Find where the given text appears and provide that cell's center as [x, y] coordinate. 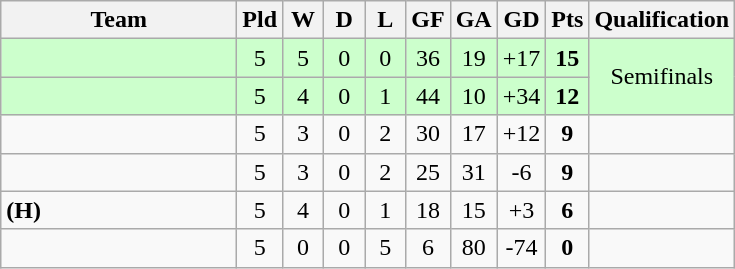
+34 [522, 96]
+17 [522, 58]
GD [522, 20]
GF [428, 20]
44 [428, 96]
12 [568, 96]
(H) [119, 210]
+3 [522, 210]
10 [474, 96]
25 [428, 172]
Team [119, 20]
+12 [522, 134]
-74 [522, 248]
31 [474, 172]
18 [428, 210]
30 [428, 134]
-6 [522, 172]
Pts [568, 20]
80 [474, 248]
GA [474, 20]
Semifinals [662, 77]
19 [474, 58]
17 [474, 134]
W [304, 20]
D [344, 20]
36 [428, 58]
Qualification [662, 20]
L [386, 20]
Pld [260, 20]
